Scan for the cell matching the given text and deliver its (X, Y) coordinate at center. 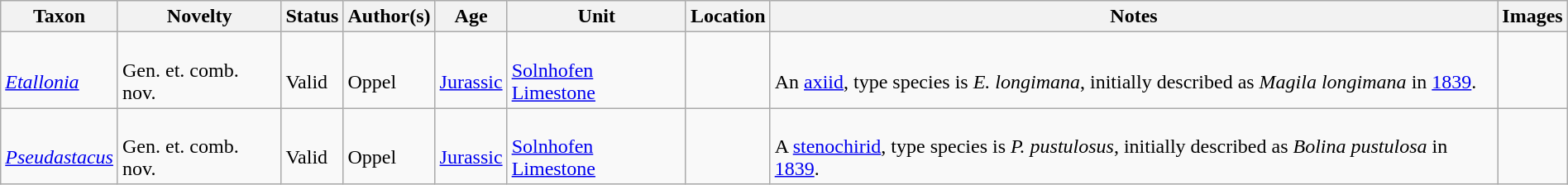
Notes (1134, 17)
Unit (596, 17)
Status (313, 17)
Pseudastacus (60, 146)
A stenochirid, type species is P. pustulosus, initially described as Bolina pustulosa in 1839. (1134, 146)
Age (471, 17)
Author(s) (389, 17)
Etallonia (60, 70)
Taxon (60, 17)
Novelty (198, 17)
An axiid, type species is E. longimana, initially described as Magila longimana in 1839. (1134, 70)
Images (1532, 17)
Location (728, 17)
